For the text-containing cell, return its midpoint in [X, Y] coordinate format. 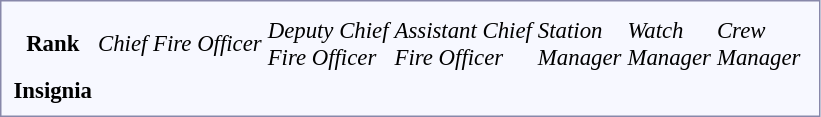
Insignia [53, 90]
Chief Fire Officer [180, 44]
Deputy Chief Fire Officer [328, 44]
Crew Manager [758, 44]
Assistant ChiefFire Officer [463, 44]
Station Manager [580, 44]
Rank [53, 44]
Watch Manager [670, 44]
